Provide the (x, y) coordinate of the cell's center where the given text is located.  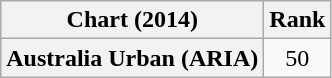
Rank (298, 20)
50 (298, 58)
Chart (2014) (132, 20)
Australia Urban (ARIA) (132, 58)
